Find where the given text appears and provide that cell's center as [x, y] coordinate. 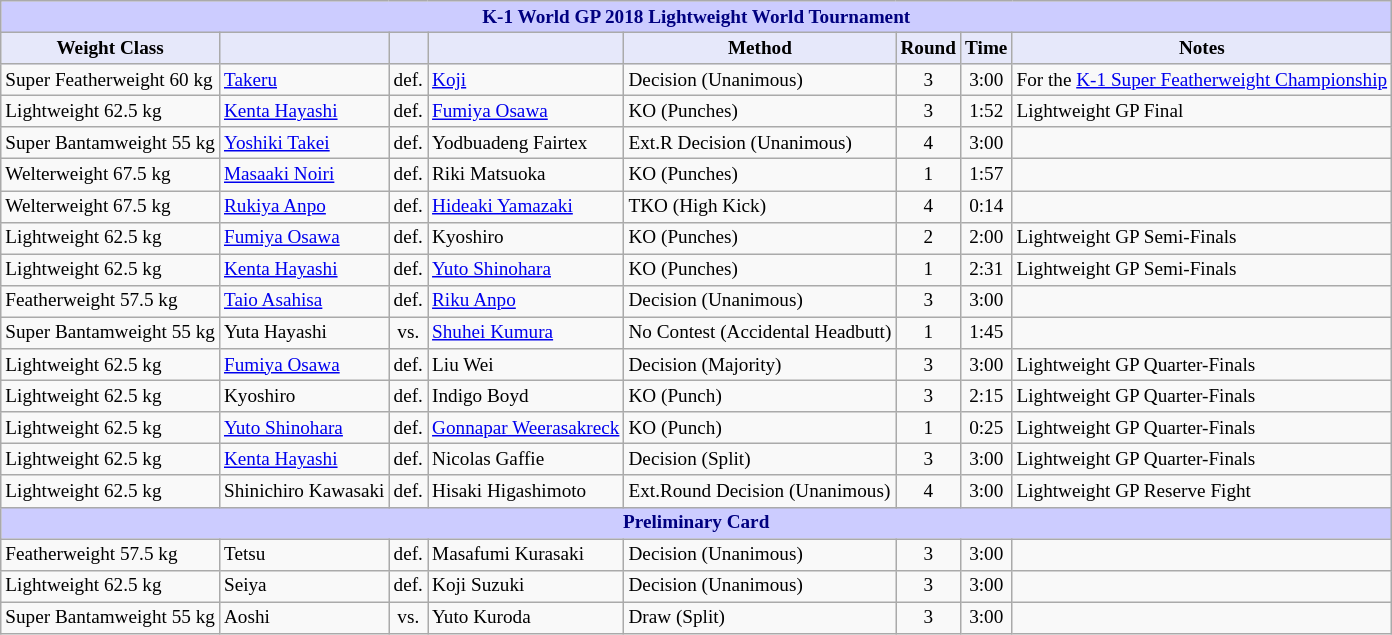
Aoshi [304, 618]
1:52 [986, 111]
Yuto Kuroda [526, 618]
Taio Asahisa [304, 301]
Koji Suzuki [526, 586]
Shuhei Kumura [526, 333]
Time [986, 48]
Rukiya Anpo [304, 206]
For the K-1 Super Featherweight Championship [1202, 80]
2:31 [986, 270]
Takeru [304, 80]
Indigo Boyd [526, 396]
Notes [1202, 48]
Hideaki Yamazaki [526, 206]
Koji [526, 80]
Round [928, 48]
Riku Anpo [526, 301]
Yuta Hayashi [304, 333]
Draw (Split) [760, 618]
Gonnapar Weerasakreck [526, 428]
Seiya [304, 586]
Yoshiki Takei [304, 143]
Method [760, 48]
0:14 [986, 206]
Ext.R Decision (Unanimous) [760, 143]
Nicolas Gaffie [526, 460]
TKO (High Kick) [760, 206]
No Contest (Accidental Headbutt) [760, 333]
Decision (Majority) [760, 365]
Shinichiro Kawasaki [304, 491]
K-1 World GP 2018 Lightweight World Tournament [696, 17]
Hisaki Higashimoto [526, 491]
Liu Wei [526, 365]
Ext.Round Decision (Unanimous) [760, 491]
Yodbuadeng Fairtex [526, 143]
Decision (Split) [760, 460]
2 [928, 238]
Lightweight GP Reserve Fight [1202, 491]
2:00 [986, 238]
Masafumi Kurasaki [526, 554]
0:25 [986, 428]
Weight Class [110, 48]
1:57 [986, 175]
Tetsu [304, 554]
Preliminary Card [696, 523]
Super Featherweight 60 kg [110, 80]
Lightweight GP Final [1202, 111]
2:15 [986, 396]
Masaaki Noiri [304, 175]
1:45 [986, 333]
Riki Matsuoka [526, 175]
